Find where the given text appears and provide that cell's center as [x, y] coordinate. 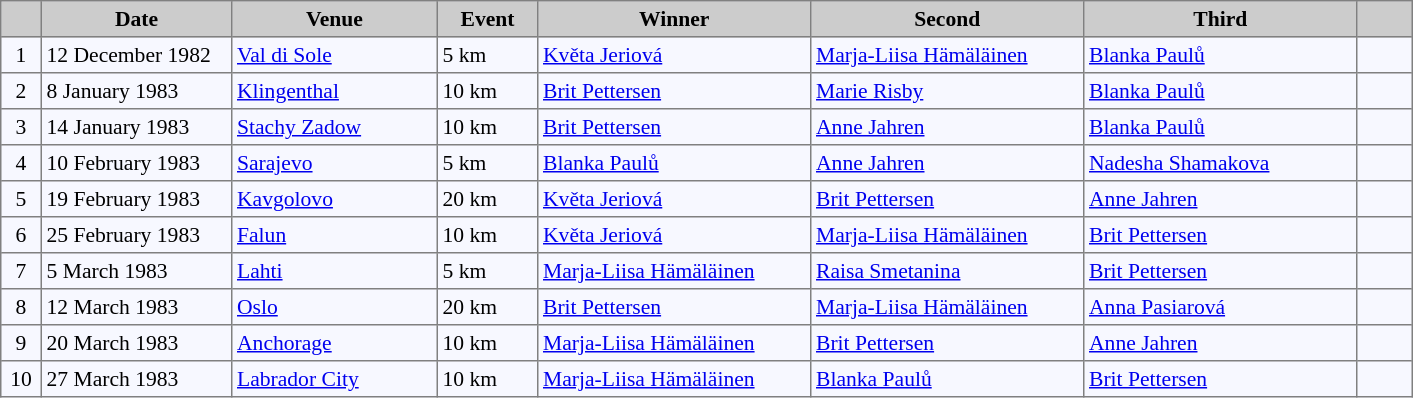
10 February 1983 [136, 163]
25 February 1983 [136, 235]
Kavgolovo [335, 199]
5 March 1983 [136, 271]
8 [21, 307]
14 January 1983 [136, 127]
Date [136, 19]
Lahti [335, 271]
Raisa Smetanina [948, 271]
Sarajevo [335, 163]
Winner [674, 19]
6 [21, 235]
12 March 1983 [136, 307]
Labrador City [335, 379]
Marie Risby [948, 91]
20 March 1983 [136, 343]
Third [1220, 19]
Klingenthal [335, 91]
Anna Pasiarová [1220, 307]
Val di Sole [335, 55]
Venue [335, 19]
19 February 1983 [136, 199]
8 January 1983 [136, 91]
Event [487, 19]
3 [21, 127]
7 [21, 271]
5 [21, 199]
10 [21, 379]
1 [21, 55]
Anchorage [335, 343]
4 [21, 163]
Falun [335, 235]
12 December 1982 [136, 55]
9 [21, 343]
Stachy Zadow [335, 127]
Nadesha Shamakova [1220, 163]
2 [21, 91]
27 March 1983 [136, 379]
Oslo [335, 307]
Second [948, 19]
